From the cell containing the given text, extract its center point as (X, Y) coordinate. 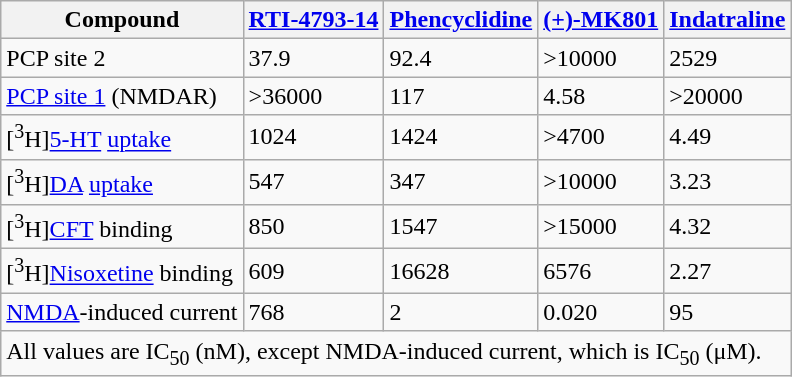
Indatraline (728, 20)
[3H]CFT binding (122, 226)
>36000 (314, 96)
Phencyclidine (461, 20)
RTI-4793-14 (314, 20)
37.9 (314, 58)
>4700 (601, 138)
547 (314, 182)
850 (314, 226)
609 (314, 272)
4.58 (601, 96)
PCP site 2 (122, 58)
768 (314, 312)
>20000 (728, 96)
1424 (461, 138)
6576 (601, 272)
>15000 (601, 226)
0.020 (601, 312)
4.32 (728, 226)
All values are IC50 (nM), except NMDA-induced current, which is IC50 (μM). (396, 353)
347 (461, 182)
2529 (728, 58)
1547 (461, 226)
PCP site 1 (NMDAR) (122, 96)
2 (461, 312)
NMDA-induced current (122, 312)
1024 (314, 138)
4.49 (728, 138)
[3H]5-HT uptake (122, 138)
(+)-MK801 (601, 20)
16628 (461, 272)
[3H]Nisoxetine binding (122, 272)
95 (728, 312)
92.4 (461, 58)
117 (461, 96)
Compound (122, 20)
3.23 (728, 182)
[3H]DA uptake (122, 182)
2.27 (728, 272)
